Identify which cell holds the provided text, then report its (x, y) central coordinate. 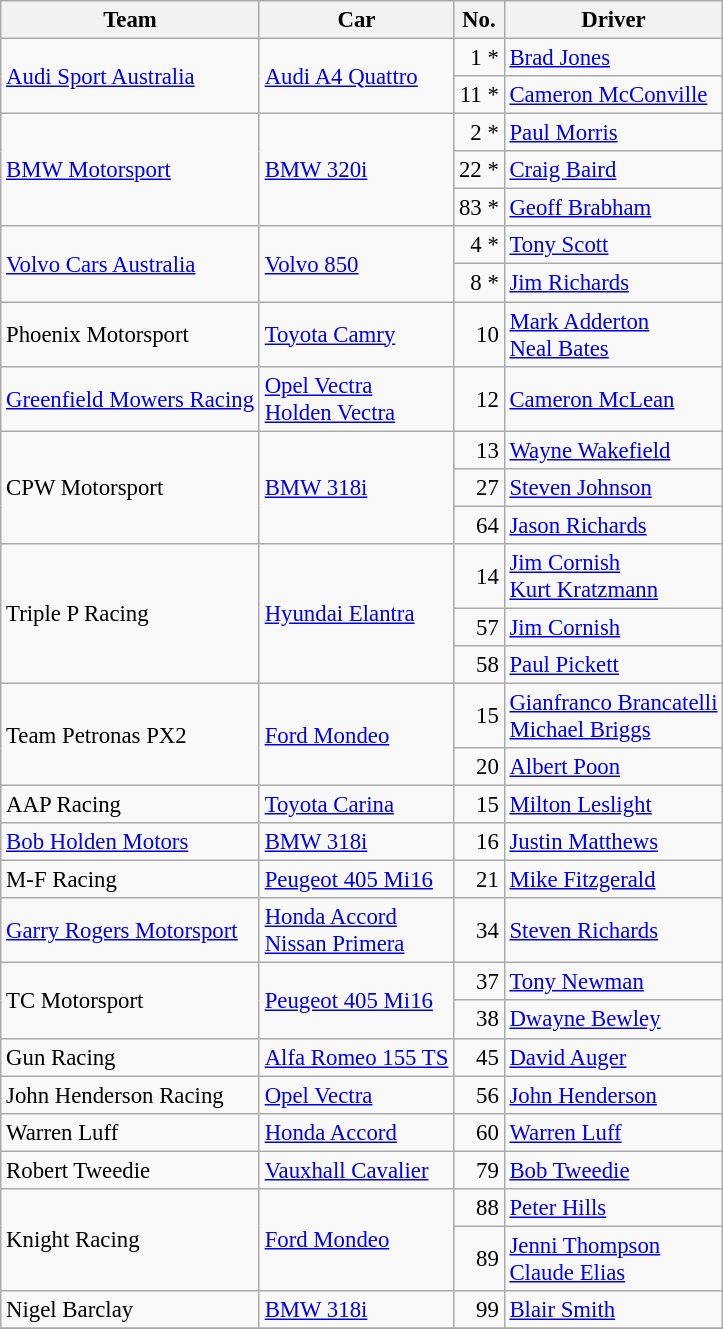
Jim Richards (614, 283)
Opel Vectra Holden Vectra (356, 398)
99 (479, 1310)
Toyota Carina (356, 805)
Justin Matthews (614, 842)
4 * (479, 245)
Triple P Racing (130, 614)
Alfa Romeo 155 TS (356, 1057)
88 (479, 1208)
Volvo 850 (356, 264)
38 (479, 1020)
Robert Tweedie (130, 1170)
Albert Poon (614, 767)
Greenfield Mowers Racing (130, 398)
Jim Cornish (614, 627)
12 (479, 398)
Knight Racing (130, 1240)
Craig Baird (614, 170)
56 (479, 1095)
Wayne Wakefield (614, 450)
Team (130, 20)
Opel Vectra (356, 1095)
Mark Adderton Neal Bates (614, 334)
Toyota Camry (356, 334)
64 (479, 525)
BMW 320i (356, 170)
89 (479, 1258)
Nigel Barclay (130, 1310)
Driver (614, 20)
Audi A4 Quattro (356, 76)
45 (479, 1057)
Tony Newman (614, 982)
16 (479, 842)
Steven Richards (614, 930)
58 (479, 665)
AAP Racing (130, 805)
57 (479, 627)
Peter Hills (614, 1208)
Team Petronas PX2 (130, 734)
CPW Motorsport (130, 488)
Phoenix Motorsport (130, 334)
TC Motorsport (130, 1000)
Paul Morris (614, 133)
Jenni Thompson Claude Elias (614, 1258)
Mike Fitzgerald (614, 880)
Honda Accord (356, 1132)
Car (356, 20)
Jason Richards (614, 525)
M-F Racing (130, 880)
27 (479, 487)
8 * (479, 283)
14 (479, 576)
Tony Scott (614, 245)
20 (479, 767)
Honda Accord Nissan Primera (356, 930)
David Auger (614, 1057)
21 (479, 880)
13 (479, 450)
Dwayne Bewley (614, 1020)
2 * (479, 133)
34 (479, 930)
Gun Racing (130, 1057)
Blair Smith (614, 1310)
1 * (479, 58)
11 * (479, 95)
79 (479, 1170)
Audi Sport Australia (130, 76)
60 (479, 1132)
Cameron McLean (614, 398)
John Henderson (614, 1095)
John Henderson Racing (130, 1095)
Cameron McConville (614, 95)
Milton Leslight (614, 805)
Bob Holden Motors (130, 842)
Garry Rogers Motorsport (130, 930)
Gianfranco Brancatelli Michael Briggs (614, 716)
83 * (479, 208)
BMW Motorsport (130, 170)
Vauxhall Cavalier (356, 1170)
Hyundai Elantra (356, 614)
22 * (479, 170)
Geoff Brabham (614, 208)
Steven Johnson (614, 487)
37 (479, 982)
Jim Cornish Kurt Kratzmann (614, 576)
No. (479, 20)
10 (479, 334)
Bob Tweedie (614, 1170)
Brad Jones (614, 58)
Volvo Cars Australia (130, 264)
Paul Pickett (614, 665)
